Capture the cell that displays the provided text and extract its (x, y) central coordinate. 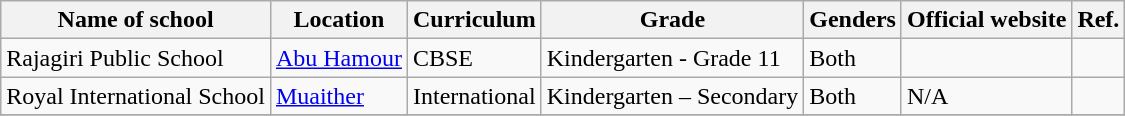
Curriculum (474, 20)
International (474, 96)
Name of school (136, 20)
Muaither (338, 96)
Abu Hamour (338, 58)
Grade (672, 20)
Kindergarten – Secondary (672, 96)
Royal International School (136, 96)
Genders (853, 20)
CBSE (474, 58)
Official website (986, 20)
Rajagiri Public School (136, 58)
Ref. (1098, 20)
Location (338, 20)
N/A (986, 96)
Kindergarten - Grade 11 (672, 58)
